Output the (x, y) coordinate of the center of the cell containing the given text.  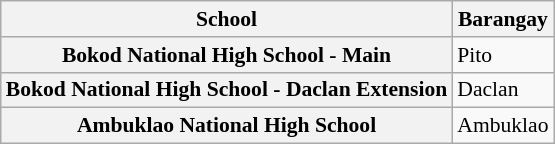
Bokod National High School - Daclan Extension (227, 90)
Barangay (502, 19)
Ambuklao National High School (227, 126)
Pito (502, 55)
Bokod National High School - Main (227, 55)
School (227, 19)
Ambuklao (502, 126)
Daclan (502, 90)
